Extract the (x, y) coordinate from the center of the cell holding the provided text.  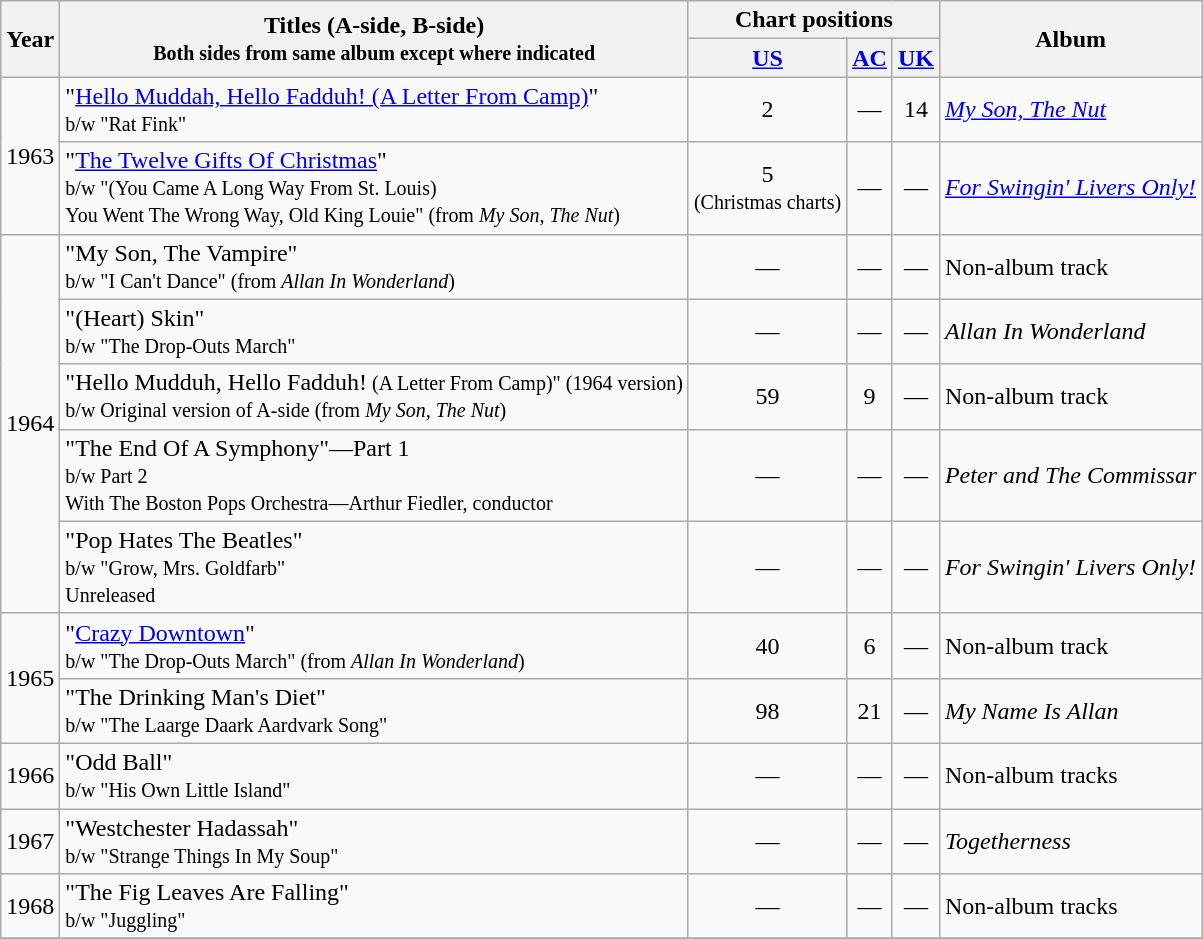
"The Drinking Man's Diet"b/w "The Laarge Daark Aardvark Song" (374, 710)
40 (767, 646)
98 (767, 710)
1968 (30, 906)
1966 (30, 776)
Titles (A-side, B-side)Both sides from same album except where indicated (374, 39)
"The End Of A Symphony"—Part 1b/w Part 2With The Boston Pops Orchestra—Arthur Fiedler, conductor (374, 475)
"(Heart) Skin"b/w "The Drop-Outs March" (374, 332)
1963 (30, 156)
Allan In Wonderland (1070, 332)
US (767, 58)
"Pop Hates The Beatles"b/w "Grow, Mrs. Goldfarb"Unreleased (374, 567)
1967 (30, 840)
2 (767, 110)
Chart positions (814, 20)
"Hello Mudduh, Hello Fadduh! (A Letter From Camp)" (1964 version)b/w Original version of A-side (from My Son, The Nut) (374, 396)
14 (916, 110)
9 (870, 396)
"Westchester Hadassah"b/w "Strange Things In My Soup" (374, 840)
My Name Is Allan (1070, 710)
Peter and The Commissar (1070, 475)
Togetherness (1070, 840)
1964 (30, 424)
"The Twelve Gifts Of Christmas"b/w "(You Came A Long Way From St. Louis)You Went The Wrong Way, Old King Louie" (from My Son, The Nut) (374, 188)
Year (30, 39)
5 (Christmas charts) (767, 188)
My Son, The Nut (1070, 110)
"Odd Ball"b/w "His Own Little Island" (374, 776)
UK (916, 58)
1965 (30, 678)
21 (870, 710)
59 (767, 396)
AC (870, 58)
"Hello Muddah, Hello Fadduh! (A Letter From Camp)"b/w "Rat Fink" (374, 110)
"The Fig Leaves Are Falling"b/w "Juggling" (374, 906)
6 (870, 646)
"My Son, The Vampire"b/w "I Can't Dance" (from Allan In Wonderland) (374, 266)
"Crazy Downtown"b/w "The Drop-Outs March" (from Allan In Wonderland) (374, 646)
Album (1070, 39)
